From the cell containing the given text, extract its center point as (x, y) coordinate. 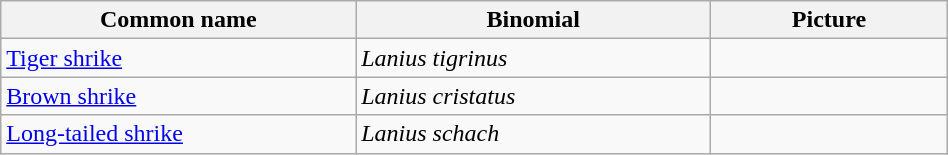
Lanius tigrinus (534, 58)
Long-tailed shrike (178, 134)
Binomial (534, 20)
Brown shrike (178, 96)
Common name (178, 20)
Lanius schach (534, 134)
Tiger shrike (178, 58)
Picture (830, 20)
Lanius cristatus (534, 96)
